Detect which cell encompasses the target text, then output its (X, Y) center coordinate. 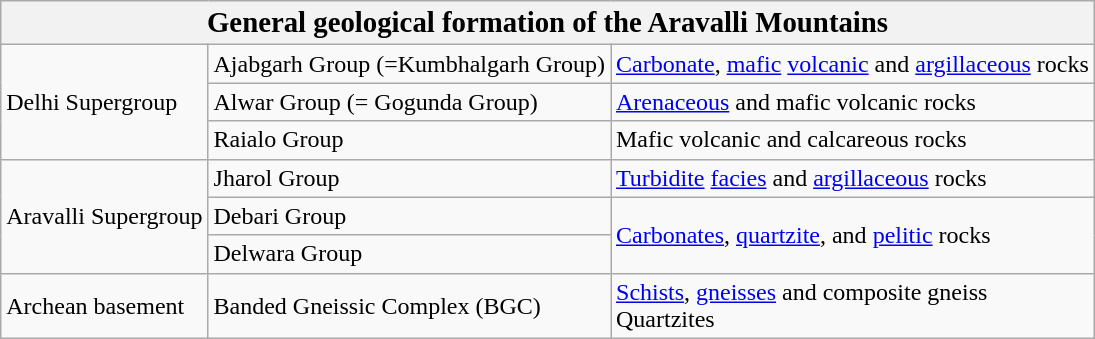
Schists, gneisses and composite gneissQuartzites (852, 306)
Debari Group (409, 216)
Mafic volcanic and calcareous rocks (852, 140)
Jharol Group (409, 178)
General geological formation of the Aravalli Mountains (548, 23)
Archean basement (104, 306)
Alwar Group (= Gogunda Group) (409, 102)
Raialo Group (409, 140)
Carbonates, quartzite, and pelitic rocks (852, 235)
Banded Gneissic Complex (BGC) (409, 306)
Delhi Supergroup (104, 102)
Ajabgarh Group (=Kumbhalgarh Group) (409, 64)
Carbonate, mafic volcanic and argillaceous rocks (852, 64)
Aravalli Supergroup (104, 216)
Turbidite facies and argillaceous rocks (852, 178)
Arenaceous and mafic volcanic rocks (852, 102)
Delwara Group (409, 254)
